Return [x, y] of the center of cell containing provided text 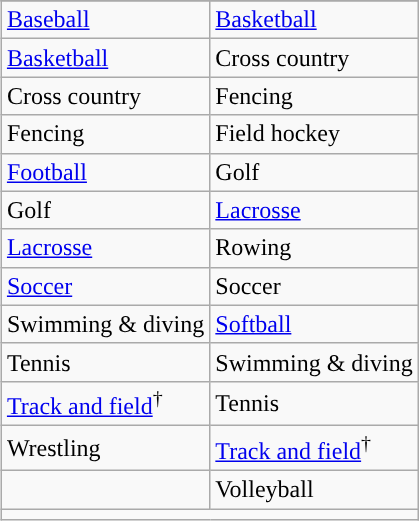
Rowing [314, 248]
Softball [314, 324]
Wrestling [105, 448]
Baseball [105, 20]
Volleyball [314, 489]
Football [105, 172]
Field hockey [314, 134]
